Capture the cell that displays the provided text and extract its [X, Y] central coordinate. 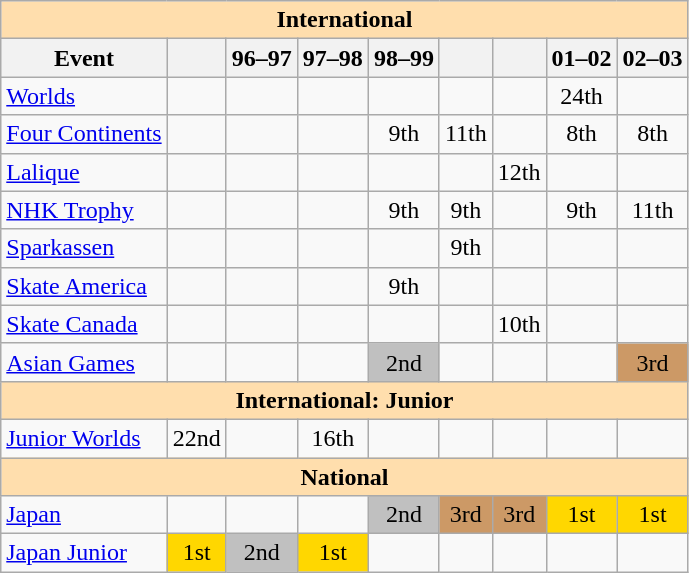
97–98 [332, 58]
Japan [84, 515]
National [344, 477]
02–03 [652, 58]
96–97 [262, 58]
Skate America [84, 286]
Sparkassen [84, 248]
Event [84, 58]
Junior Worlds [84, 438]
98–99 [404, 58]
22nd [196, 438]
Four Continents [84, 134]
Worlds [84, 96]
10th [519, 324]
Asian Games [84, 362]
16th [332, 438]
24th [582, 96]
International: Junior [344, 400]
Skate Canada [84, 324]
01–02 [582, 58]
NHK Trophy [84, 210]
12th [519, 172]
International [344, 20]
Japan Junior [84, 553]
Lalique [84, 172]
